Return the (X, Y) coordinate for the center point of the cell that contains the specified text.  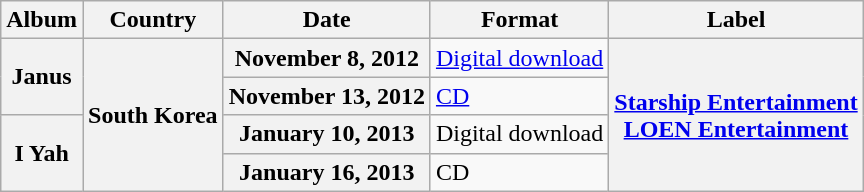
South Korea (152, 115)
Country (152, 20)
Album (42, 20)
November 13, 2012 (326, 96)
Label (736, 20)
Format (519, 20)
Janus (42, 77)
I Yah (42, 153)
November 8, 2012 (326, 58)
Starship EntertainmentLOEN Entertainment (736, 115)
Date (326, 20)
January 10, 2013 (326, 134)
January 16, 2013 (326, 172)
